Find where the given text appears and provide that cell's center as (x, y) coordinate. 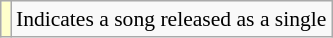
Indicates a song released as a single (172, 19)
